For the text-containing cell, return its midpoint in (x, y) coordinate format. 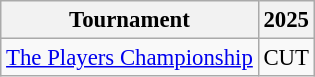
Tournament (130, 20)
CUT (286, 58)
2025 (286, 20)
The Players Championship (130, 58)
